Identify which cell holds the provided text, then report its (X, Y) central coordinate. 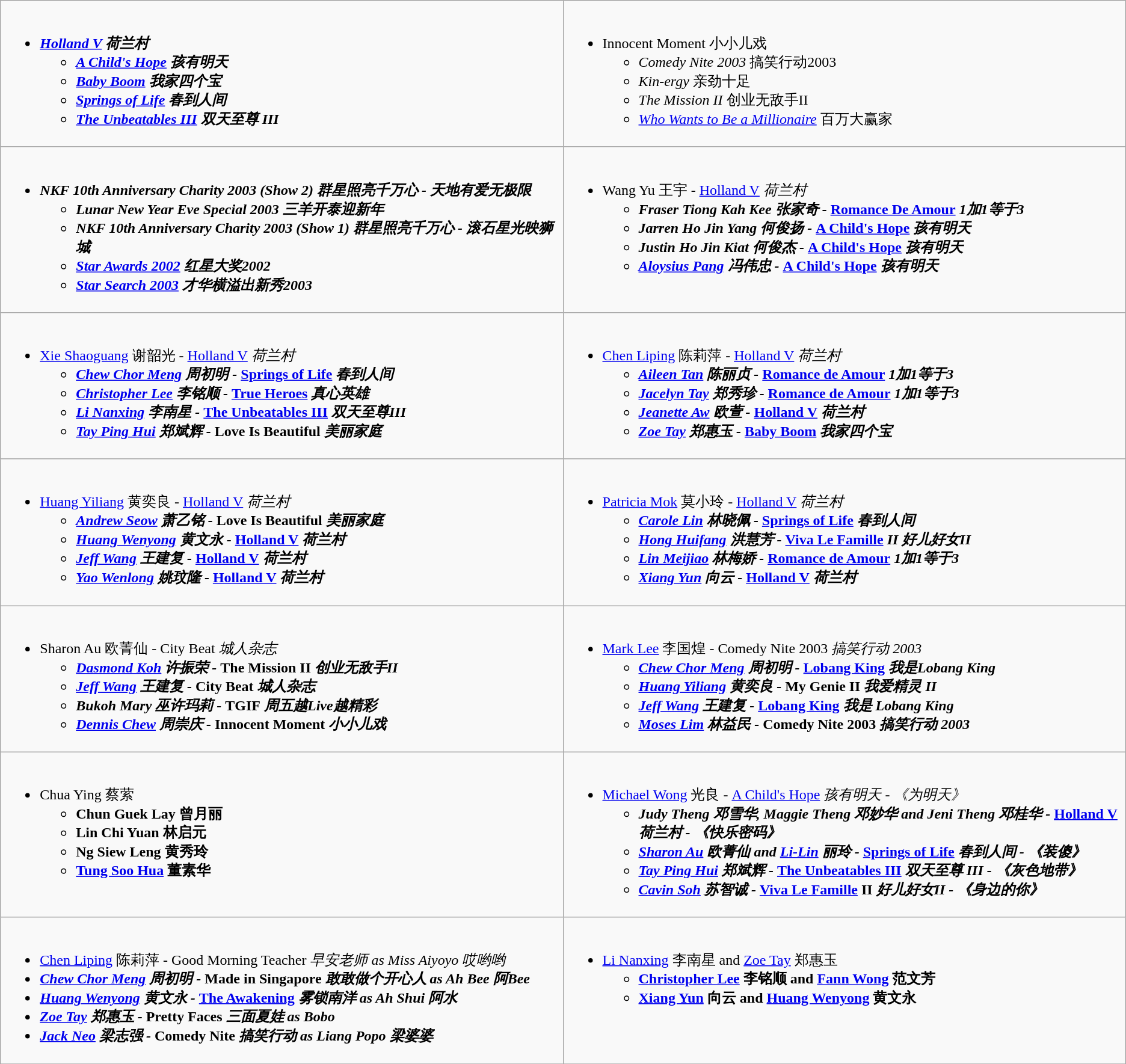
Chua Ying 蔡萦Chun Guek Lay 曾月丽Lin Chi Yuan 林启元Ng Siew Leng 黄秀玲Tung Soo Hua 董素华 (281, 835)
Innocent Moment 小小儿戏Comedy Nite 2003 搞笑行动2003Kin-ergy 亲劲十足The Mission II 创业无敌手IIWho Wants to Be a Millionaire 百万大赢家 (844, 74)
Li Nanxing 李南星 and Zoe Tay 郑惠玉Christopher Lee 李铭顺 and Fann Wong 范文芳Xiang Yun 向云 and Huang Wenyong 黄文永 (844, 991)
Holland V 荷兰村A Child's Hope 孩有明天Baby Boom 我家四个宝Springs of Life 春到人间The Unbeatables III 双天至尊 III (281, 74)
